Output the [X, Y] coordinate of the center of the cell containing the given text.  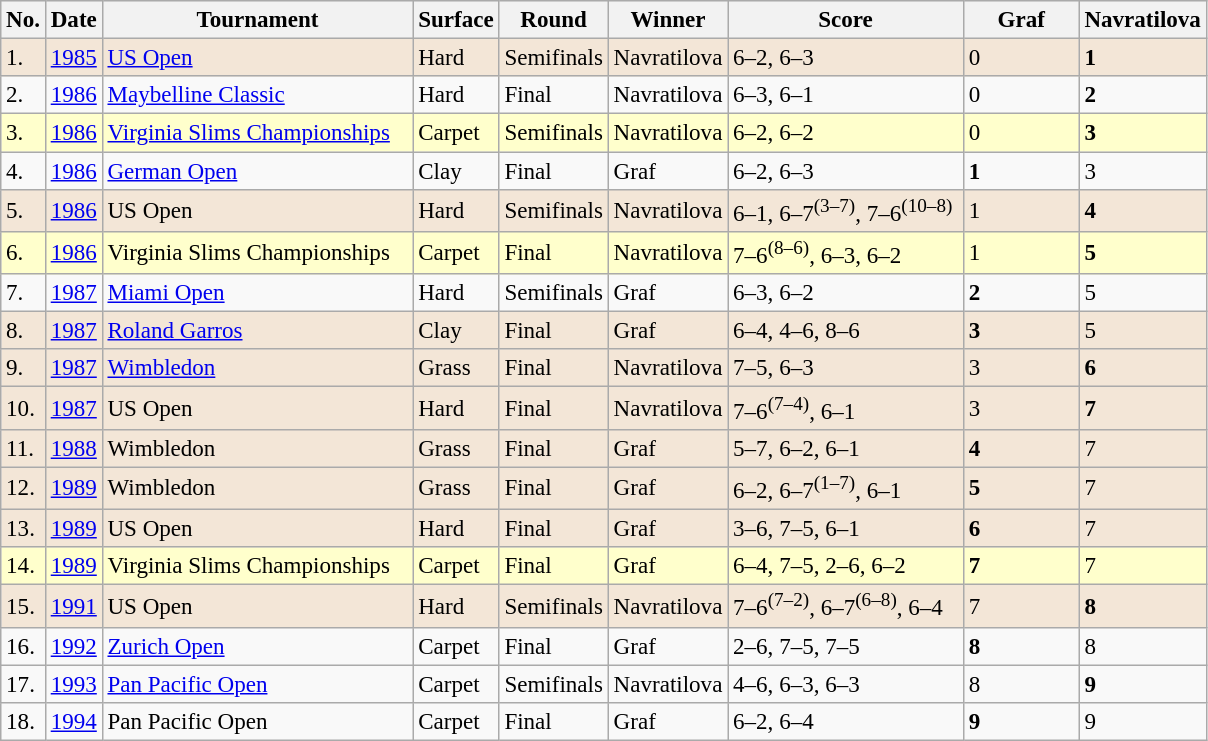
No. [24, 20]
9. [24, 369]
17. [24, 684]
Tournament [258, 20]
7–6(7–4), 6–1 [846, 408]
6–3, 6–1 [846, 95]
12. [24, 488]
6–3, 6–2 [846, 293]
6–1, 6–7(3–7), 7–6(10–8) [846, 211]
Score [846, 20]
3. [24, 133]
5. [24, 211]
11. [24, 449]
5–7, 6–2, 6–1 [846, 449]
8. [24, 331]
1985 [74, 58]
7–6(7–2), 6–7(6–8), 6–4 [846, 606]
Miami Open [258, 293]
15. [24, 606]
6–4, 4–6, 8–6 [846, 331]
2–6, 7–5, 7–5 [846, 646]
Maybelline Classic [258, 95]
4. [24, 171]
Surface [456, 20]
Roland Garros [258, 331]
16. [24, 646]
2. [24, 95]
14. [24, 566]
1988 [74, 449]
German Open [258, 171]
10. [24, 408]
3–6, 7–5, 6–1 [846, 529]
7. [24, 293]
4–6, 6–3, 6–3 [846, 684]
6–2, 6–7(1–7), 6–1 [846, 488]
6–2, 6–2 [846, 133]
Winner [668, 20]
6. [24, 253]
6–4, 7–5, 2–6, 6–2 [846, 566]
1993 [74, 684]
1. [24, 58]
1994 [74, 722]
Round [554, 20]
Zurich Open [258, 646]
18. [24, 722]
6–2, 6–4 [846, 722]
13. [24, 529]
Date [74, 20]
1991 [74, 606]
1992 [74, 646]
7–6(8–6), 6–3, 6–2 [846, 253]
7–5, 6–3 [846, 369]
